Provide the (X, Y) coordinate of the cell's center where the given text is located.  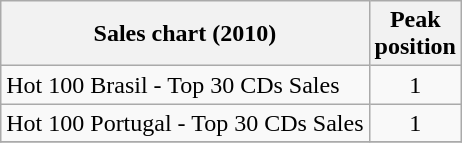
Hot 100 Portugal - Top 30 CDs Sales (185, 123)
Peakposition (415, 34)
Sales chart (2010) (185, 34)
Hot 100 Brasil - Top 30 CDs Sales (185, 85)
